Pinpoint the cell where the given text exists, returning its (x, y) midpoint coordinate. 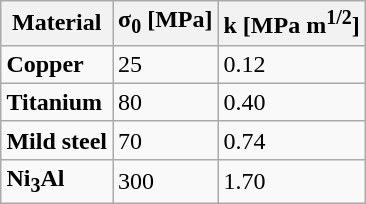
0.40 (292, 102)
Material (57, 24)
0.74 (292, 140)
Copper (57, 64)
1.70 (292, 181)
300 (166, 181)
Mild steel (57, 140)
k [MPa m1/2] (292, 24)
80 (166, 102)
σ0 [MPa] (166, 24)
0.12 (292, 64)
70 (166, 140)
Titanium (57, 102)
25 (166, 64)
Ni3Al (57, 181)
